Identify which cell holds the provided text, then report its (x, y) central coordinate. 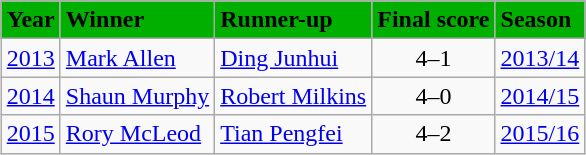
Runner-up (294, 20)
2013 (30, 58)
Winner (137, 20)
Ding Junhui (294, 58)
Shaun Murphy (137, 96)
Rory McLeod (137, 134)
2013/14 (540, 58)
Season (540, 20)
2015/16 (540, 134)
Tian Pengfei (294, 134)
2014/15 (540, 96)
2014 (30, 96)
4–1 (434, 58)
Mark Allen (137, 58)
Robert Milkins (294, 96)
4–0 (434, 96)
Year (30, 20)
Final score (434, 20)
2015 (30, 134)
4–2 (434, 134)
